Capture the cell that displays the provided text and extract its (X, Y) central coordinate. 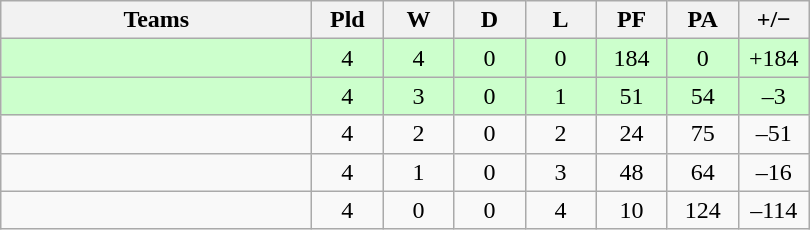
–114 (774, 210)
D (490, 20)
+/− (774, 20)
54 (702, 96)
124 (702, 210)
–3 (774, 96)
75 (702, 134)
51 (632, 96)
48 (632, 172)
Teams (156, 20)
64 (702, 172)
24 (632, 134)
+184 (774, 58)
–51 (774, 134)
W (418, 20)
10 (632, 210)
–16 (774, 172)
PF (632, 20)
184 (632, 58)
L (560, 20)
PA (702, 20)
Pld (348, 20)
